Search for the cell housing the specified text and yield its (X, Y) center coordinate. 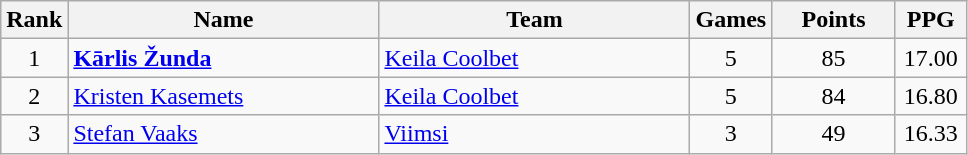
Team (534, 20)
85 (834, 58)
Kristen Kasemets (224, 96)
Points (834, 20)
49 (834, 134)
16.33 (930, 134)
84 (834, 96)
17.00 (930, 58)
Kārlis Žunda (224, 58)
Viimsi (534, 134)
1 (34, 58)
2 (34, 96)
PPG (930, 20)
Name (224, 20)
Games (731, 20)
Rank (34, 20)
Stefan Vaaks (224, 134)
16.80 (930, 96)
